From the cell containing the given text, extract its center point as (X, Y) coordinate. 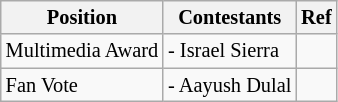
Contestants (230, 17)
Multimedia Award (82, 51)
Position (82, 17)
Ref (316, 17)
- Aayush Dulal (230, 85)
- Israel Sierra (230, 51)
Fan Vote (82, 85)
